Identify which cell holds the provided text, then report its [X, Y] central coordinate. 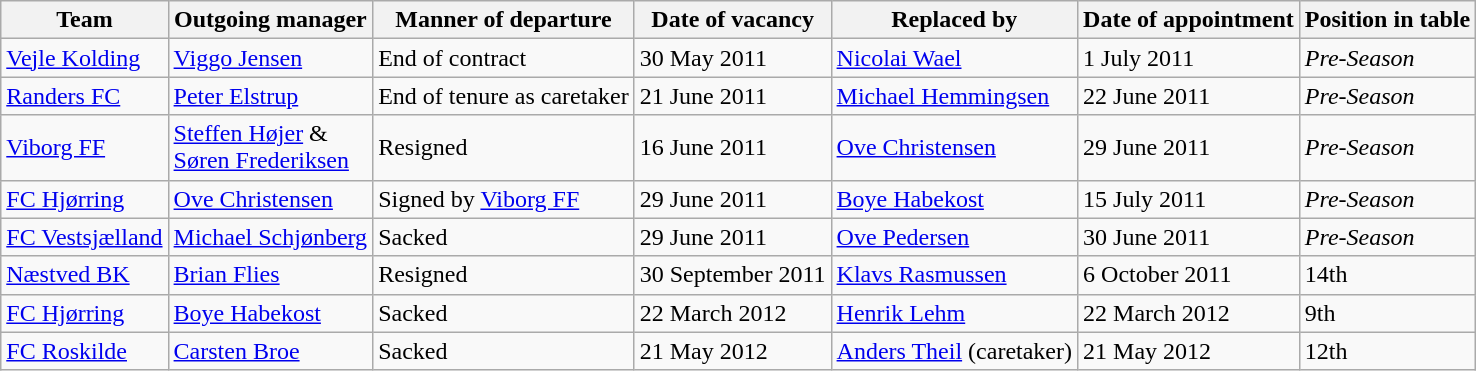
Manner of departure [504, 20]
Vejle Kolding [84, 58]
Nicolai Wael [954, 58]
9th [1387, 313]
FC Vestsjælland [84, 237]
15 July 2011 [1189, 199]
30 September 2011 [732, 275]
22 June 2011 [1189, 96]
Ove Pedersen [954, 237]
30 May 2011 [732, 58]
Peter Elstrup [270, 96]
14th [1387, 275]
Randers FC [84, 96]
Date of vacancy [732, 20]
Anders Theil (caretaker) [954, 351]
12th [1387, 351]
Viborg FF [84, 148]
Position in table [1387, 20]
30 June 2011 [1189, 237]
Klavs Rasmussen [954, 275]
Outgoing manager [270, 20]
6 October 2011 [1189, 275]
Signed by Viborg FF [504, 199]
Henrik Lehm [954, 313]
Brian Flies [270, 275]
Team [84, 20]
1 July 2011 [1189, 58]
Date of appointment [1189, 20]
Viggo Jensen [270, 58]
End of tenure as caretaker [504, 96]
Michael Hemmingsen [954, 96]
Steffen Højer & Søren Frederiksen [270, 148]
FC Roskilde [84, 351]
Michael Schjønberg [270, 237]
Carsten Broe [270, 351]
End of contract [504, 58]
21 June 2011 [732, 96]
16 June 2011 [732, 148]
Næstved BK [84, 275]
Replaced by [954, 20]
